Extract the [X, Y] coordinate from the center of the cell holding the provided text.  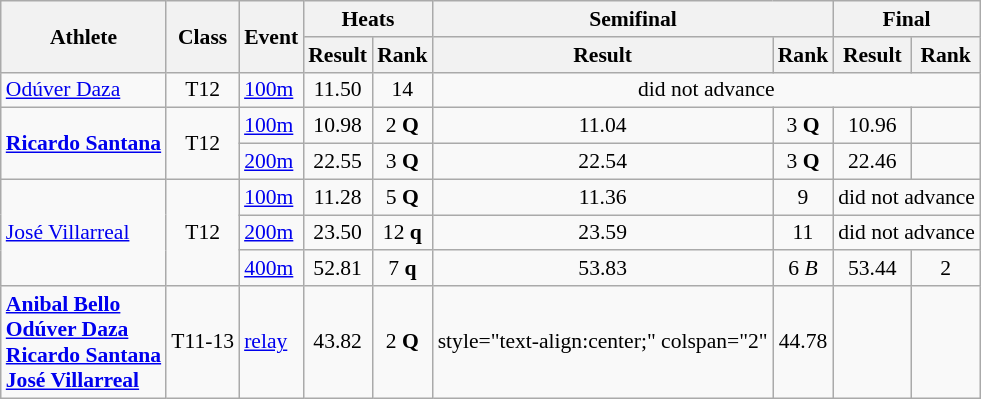
T11-13 [202, 342]
11.50 [338, 90]
14 [402, 90]
Ricardo Santana [84, 144]
6 B [804, 269]
11.36 [603, 197]
7 q [402, 269]
relay [271, 342]
Final [906, 19]
11.28 [338, 197]
2 [946, 269]
52.81 [338, 269]
9 [804, 197]
11 [804, 233]
11.04 [603, 126]
José Villarreal [84, 232]
400m [271, 269]
53.44 [872, 269]
23.59 [603, 233]
Anibal Bello Odúver Daza Ricardo Santana José Villarreal [84, 342]
10.96 [872, 126]
22.46 [872, 162]
Athlete [84, 36]
style="text-align:center;" colspan="2" [603, 342]
43.82 [338, 342]
Class [202, 36]
44.78 [804, 342]
Heats [368, 19]
12 q [402, 233]
10.98 [338, 126]
Semifinal [634, 19]
23.50 [338, 233]
Event [271, 36]
Odúver Daza [84, 90]
22.55 [338, 162]
53.83 [603, 269]
22.54 [603, 162]
5 Q [402, 197]
